Capture the cell that displays the provided text and extract its (X, Y) central coordinate. 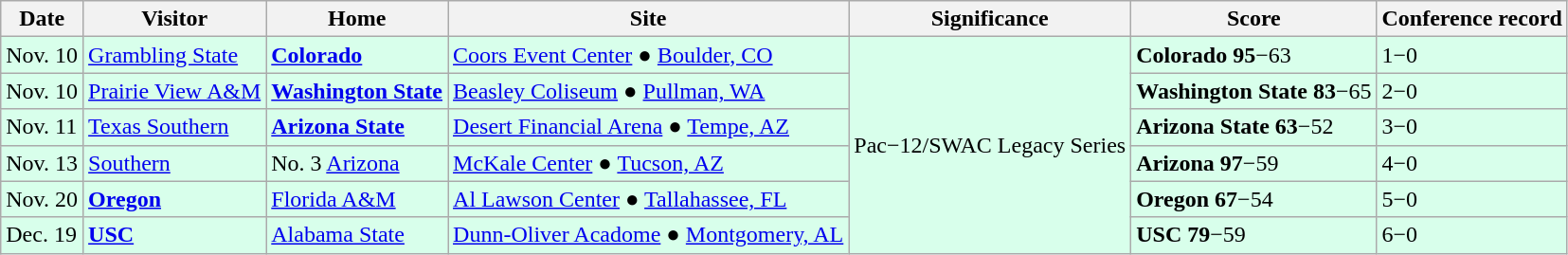
Arizona State 63−52 (1254, 127)
Dec. 19 (42, 235)
Coors Event Center ● Boulder, CO (648, 55)
Significance (990, 19)
Oregon 67−54 (1254, 199)
No. 3 Arizona (357, 163)
Florida A&M (357, 199)
Southern (174, 163)
Nov. 11 (42, 127)
Beasley Coliseum ● Pullman, WA (648, 91)
USC (174, 235)
Colorado (357, 55)
Date (42, 19)
Colorado 95−63 (1254, 55)
Grambling State (174, 55)
Score (1254, 19)
Al Lawson Center ● Tallahassee, FL (648, 199)
Nov. 13 (42, 163)
Arizona 97−59 (1254, 163)
Home (357, 19)
Washington State (357, 91)
Washington State 83−65 (1254, 91)
Conference record (1472, 19)
Pac−12/SWAC Legacy Series (990, 145)
4−0 (1472, 163)
Visitor (174, 19)
Texas Southern (174, 127)
3−0 (1472, 127)
Alabama State (357, 235)
1−0 (1472, 55)
5−0 (1472, 199)
Oregon (174, 199)
Site (648, 19)
2−0 (1472, 91)
6−0 (1472, 235)
USC 79−59 (1254, 235)
McKale Center ● Tucson, AZ (648, 163)
Prairie View A&M (174, 91)
Dunn-Oliver Acadome ● Montgomery, AL (648, 235)
Arizona State (357, 127)
Nov. 20 (42, 199)
Desert Financial Arena ● Tempe, AZ (648, 127)
